Detect which cell encompasses the target text, then output its (X, Y) center coordinate. 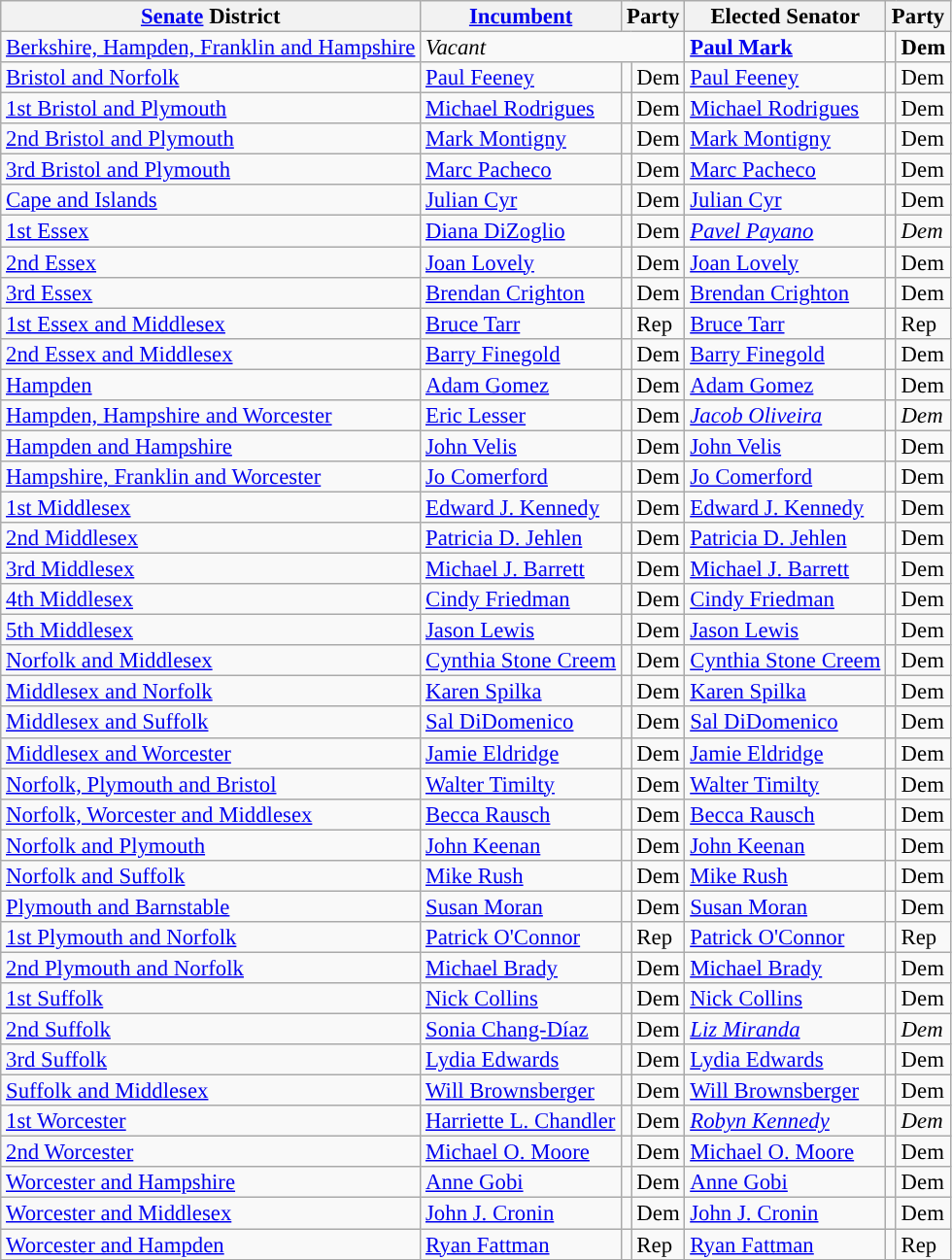
Norfolk and Suffolk (211, 876)
Hampden and Hampshire (211, 446)
Liz Miranda (785, 1030)
2nd Worcester (211, 1152)
Harriette L. Chandler (521, 1121)
1st Bristol and Plymouth (211, 109)
2nd Bristol and Plymouth (211, 139)
Senate District (211, 17)
Worcester and Middlesex (211, 1213)
Hampden, Hampshire and Worcester (211, 416)
Jacob Oliveira (785, 416)
Sonia Chang-Díaz (521, 1030)
Suffolk and Middlesex (211, 1091)
Hampshire, Franklin and Worcester (211, 477)
Cape and Islands (211, 200)
5th Middlesex (211, 630)
Middlesex and Suffolk (211, 723)
3rd Essex (211, 292)
Incumbent (521, 17)
Pavel Payano (785, 231)
3rd Suffolk (211, 1060)
Norfolk and Plymouth (211, 845)
Bristol and Norfolk (211, 78)
Middlesex and Worcester (211, 753)
Diana DiZoglio (521, 231)
4th Middlesex (211, 599)
Eric Lesser (521, 416)
Worcester and Hampden (211, 1244)
1st Middlesex (211, 507)
2nd Essex (211, 262)
1st Worcester (211, 1121)
1st Plymouth and Norfolk (211, 937)
Norfolk, Plymouth and Bristol (211, 784)
1st Essex and Middlesex (211, 324)
2nd Suffolk (211, 1030)
Norfolk, Worcester and Middlesex (211, 814)
2nd Middlesex (211, 538)
Worcester and Hampshire (211, 1183)
Paul Mark (785, 48)
3rd Middlesex (211, 569)
Norfolk and Middlesex (211, 661)
Middlesex and Norfolk (211, 692)
2nd Plymouth and Norfolk (211, 968)
1st Essex (211, 231)
3rd Bristol and Plymouth (211, 170)
Berkshire, Hampden, Franklin and Hampshire (211, 48)
Elected Senator (785, 17)
Hampden (211, 385)
Robyn Kennedy (785, 1121)
1st Suffolk (211, 999)
Vacant (553, 48)
2nd Essex and Middlesex (211, 354)
Plymouth and Barnstable (211, 906)
